Locate the cell with the specified text and output its (X, Y) center coordinate. 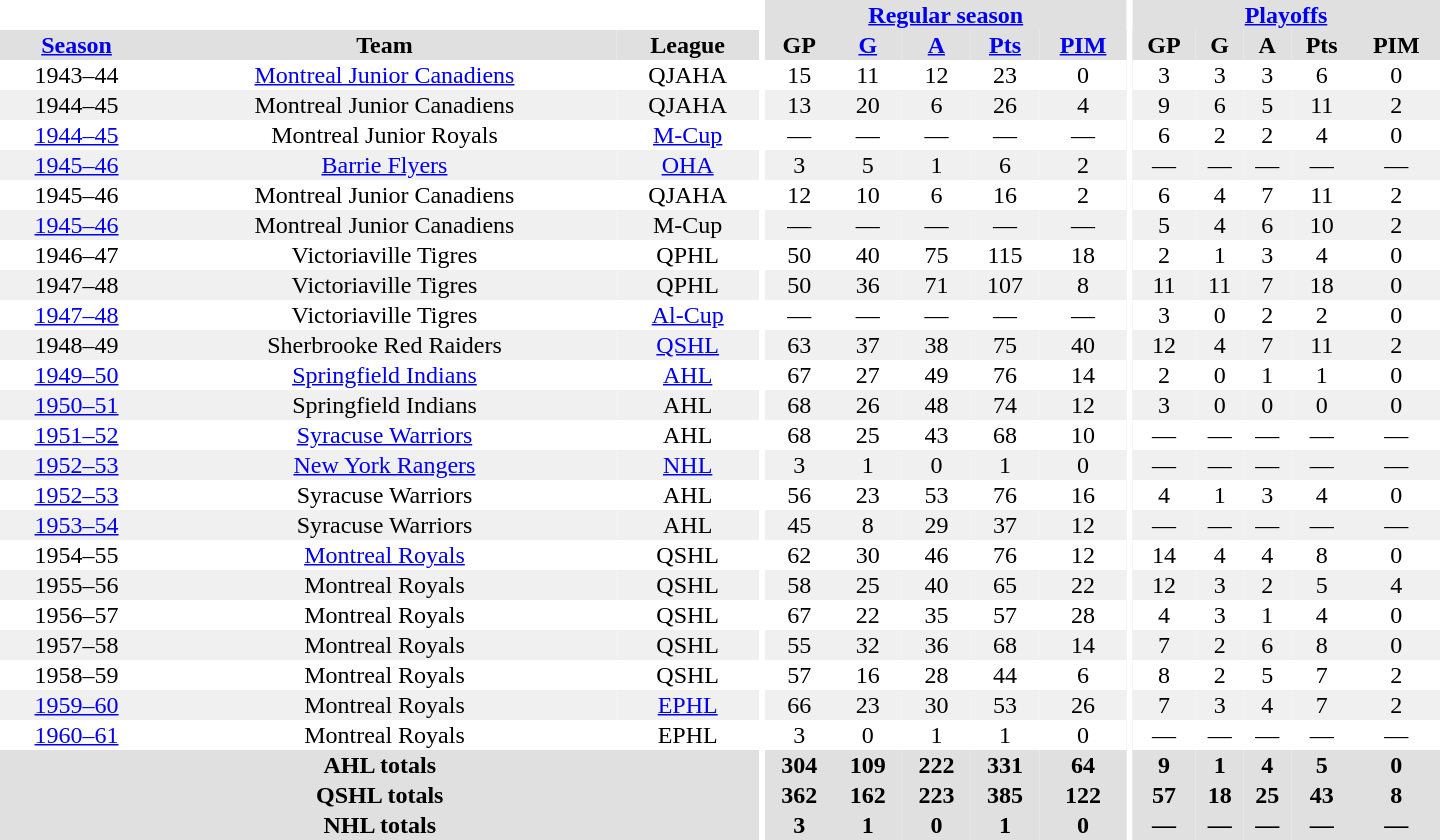
15 (800, 75)
38 (936, 345)
1951–52 (76, 435)
1948–49 (76, 345)
115 (1006, 255)
56 (800, 495)
1954–55 (76, 555)
1953–54 (76, 525)
AHL totals (380, 765)
58 (800, 585)
Montreal Junior Royals (384, 135)
NHL totals (380, 825)
League (688, 45)
Regular season (946, 15)
71 (936, 285)
New York Rangers (384, 465)
OHA (688, 165)
222 (936, 765)
32 (868, 645)
48 (936, 405)
Barrie Flyers (384, 165)
74 (1006, 405)
223 (936, 795)
1949–50 (76, 375)
27 (868, 375)
62 (800, 555)
49 (936, 375)
162 (868, 795)
QSHL totals (380, 795)
1943–44 (76, 75)
1956–57 (76, 615)
46 (936, 555)
107 (1006, 285)
44 (1006, 675)
29 (936, 525)
331 (1006, 765)
63 (800, 345)
NHL (688, 465)
Al-Cup (688, 315)
Sherbrooke Red Raiders (384, 345)
Season (76, 45)
64 (1082, 765)
13 (800, 105)
65 (1006, 585)
45 (800, 525)
1960–61 (76, 735)
1946–47 (76, 255)
385 (1006, 795)
1957–58 (76, 645)
304 (800, 765)
1959–60 (76, 705)
55 (800, 645)
35 (936, 615)
Playoffs (1286, 15)
Team (384, 45)
1950–51 (76, 405)
20 (868, 105)
122 (1082, 795)
66 (800, 705)
1955–56 (76, 585)
362 (800, 795)
1958–59 (76, 675)
109 (868, 765)
